Find where the given text appears and provide that cell's center as [X, Y] coordinate. 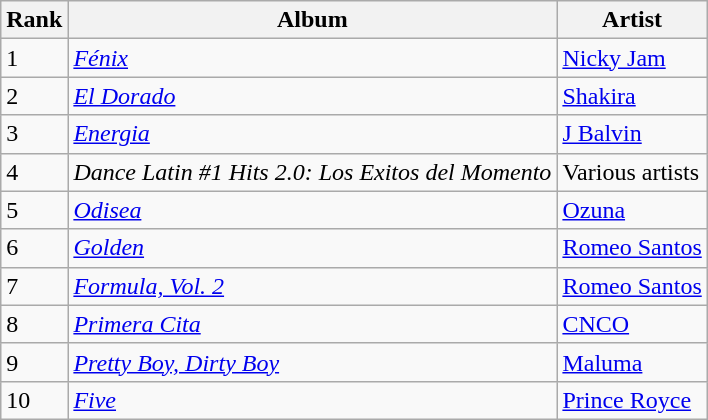
5 [34, 210]
Formula, Vol. 2 [312, 286]
Odisea [312, 210]
Maluma [632, 362]
Golden [312, 248]
Prince Royce [632, 400]
2 [34, 96]
4 [34, 172]
3 [34, 134]
Dance Latin #1 Hits 2.0: Los Exitos del Momento [312, 172]
J Balvin [632, 134]
Primera Cita [312, 324]
Shakira [632, 96]
Ozuna [632, 210]
Fénix [312, 58]
Various artists [632, 172]
Artist [632, 20]
6 [34, 248]
Pretty Boy, Dirty Boy [312, 362]
El Dorado [312, 96]
10 [34, 400]
Rank [34, 20]
9 [34, 362]
Album [312, 20]
1 [34, 58]
7 [34, 286]
Energia [312, 134]
Five [312, 400]
Nicky Jam [632, 58]
CNCO [632, 324]
8 [34, 324]
